For the text-containing cell, return its midpoint in [x, y] coordinate format. 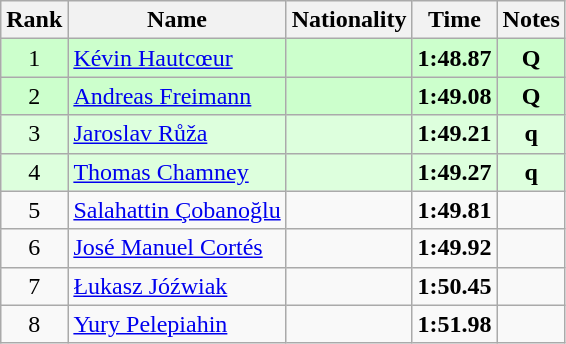
José Manuel Cortés [177, 248]
8 [34, 324]
7 [34, 286]
3 [34, 134]
Andreas Freimann [177, 96]
Time [454, 20]
1:50.45 [454, 286]
Yury Pelepiahin [177, 324]
1:49.92 [454, 248]
2 [34, 96]
Salahattin Çobanoğlu [177, 210]
1:48.87 [454, 58]
Thomas Chamney [177, 172]
Notes [531, 20]
1:49.27 [454, 172]
1 [34, 58]
Kévin Hautcœur [177, 58]
4 [34, 172]
1:51.98 [454, 324]
Rank [34, 20]
5 [34, 210]
Nationality [349, 20]
Name [177, 20]
1:49.81 [454, 210]
Łukasz Jóźwiak [177, 286]
1:49.08 [454, 96]
1:49.21 [454, 134]
6 [34, 248]
Jaroslav Růža [177, 134]
